Capture the cell that displays the provided text and extract its (X, Y) central coordinate. 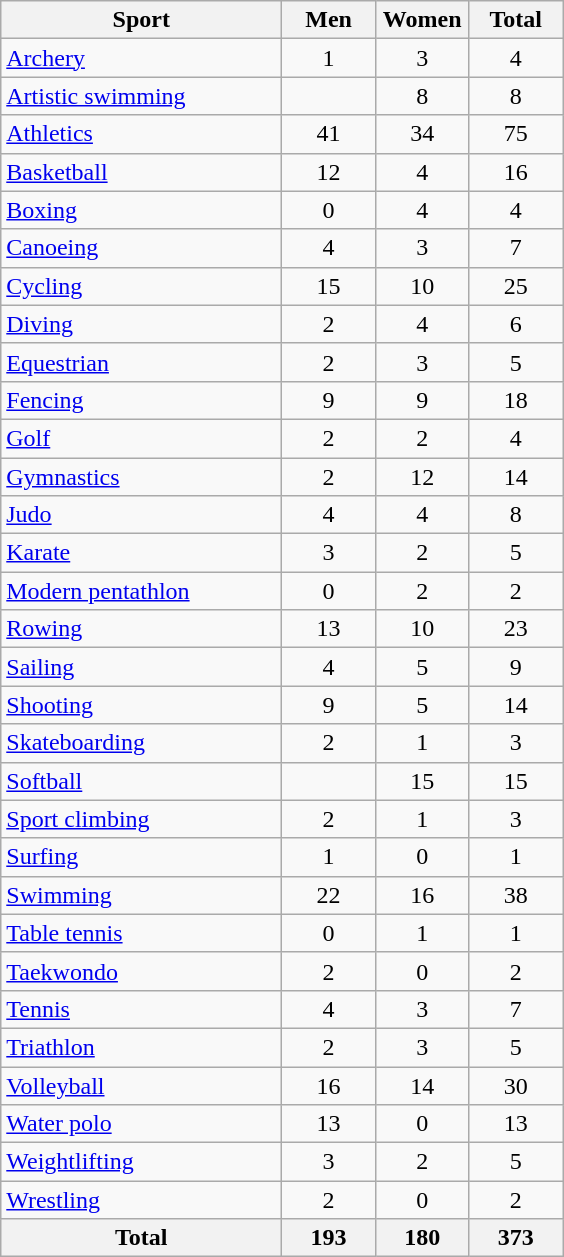
Rowing (142, 629)
75 (516, 134)
Equestrian (142, 362)
Skateboarding (142, 743)
18 (516, 400)
Surfing (142, 857)
Taekwondo (142, 971)
41 (329, 134)
180 (422, 1238)
Women (422, 20)
Cycling (142, 286)
38 (516, 895)
Men (329, 20)
Karate (142, 553)
Sport (142, 20)
Basketball (142, 172)
23 (516, 629)
Artistic swimming (142, 96)
34 (422, 134)
Weightlifting (142, 1162)
193 (329, 1238)
6 (516, 324)
Water polo (142, 1124)
Swimming (142, 895)
Volleyball (142, 1085)
Golf (142, 438)
Sport climbing (142, 819)
Archery (142, 58)
Gymnastics (142, 477)
Tennis (142, 1009)
Shooting (142, 705)
Table tennis (142, 933)
30 (516, 1085)
Triathlon (142, 1047)
Modern pentathlon (142, 591)
Canoeing (142, 248)
Athletics (142, 134)
Softball (142, 781)
Judo (142, 515)
Fencing (142, 400)
25 (516, 286)
22 (329, 895)
Wrestling (142, 1200)
373 (516, 1238)
Boxing (142, 210)
Diving (142, 324)
Sailing (142, 667)
